Determine the [x, y] coordinate at the center of the cell enclosing the given text.  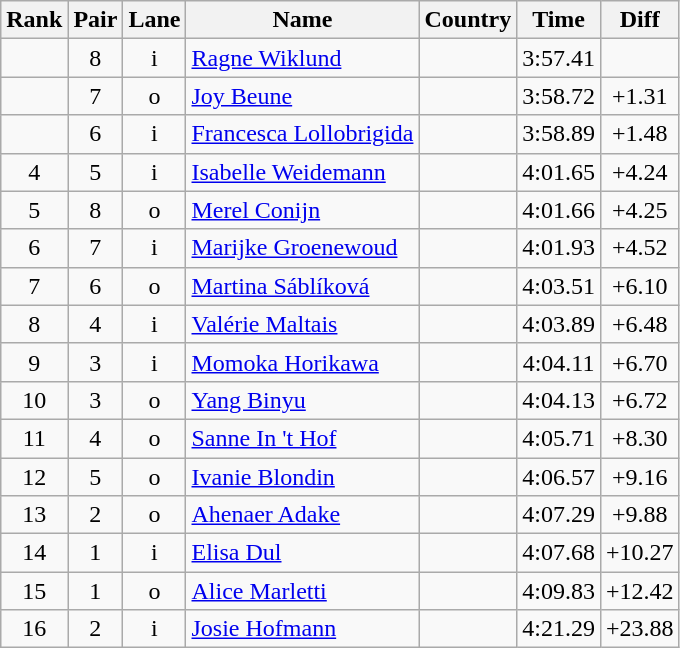
3:58.72 [559, 96]
4:01.66 [559, 210]
Francesca Lollobrigida [302, 134]
+8.30 [640, 438]
4:05.71 [559, 438]
+6.72 [640, 400]
+9.88 [640, 515]
+9.16 [640, 477]
Joy Beune [302, 96]
Valérie Maltais [302, 324]
15 [34, 591]
12 [34, 477]
Ahenaer Adake [302, 515]
4:21.29 [559, 629]
+6.70 [640, 362]
Alice Marletti [302, 591]
Yang Binyu [302, 400]
Name [302, 20]
4:01.65 [559, 172]
4:04.13 [559, 400]
Rank [34, 20]
Martina Sáblíková [302, 286]
+1.31 [640, 96]
4:09.83 [559, 591]
4:07.29 [559, 515]
Ivanie Blondin [302, 477]
Pair [96, 20]
+23.88 [640, 629]
4:03.89 [559, 324]
10 [34, 400]
Country [468, 20]
3:57.41 [559, 58]
Isabelle Weidemann [302, 172]
+1.48 [640, 134]
Marijke Groenewoud [302, 248]
4:03.51 [559, 286]
Momoka Horikawa [302, 362]
9 [34, 362]
Merel Conijn [302, 210]
4:04.11 [559, 362]
Lane [154, 20]
Elisa Dul [302, 553]
16 [34, 629]
+4.52 [640, 248]
Sanne In 't Hof [302, 438]
Ragne Wiklund [302, 58]
14 [34, 553]
4:01.93 [559, 248]
4:06.57 [559, 477]
+12.42 [640, 591]
+4.24 [640, 172]
Diff [640, 20]
+6.48 [640, 324]
13 [34, 515]
Time [559, 20]
+10.27 [640, 553]
11 [34, 438]
3:58.89 [559, 134]
Josie Hofmann [302, 629]
+6.10 [640, 286]
+4.25 [640, 210]
4:07.68 [559, 553]
